Output the (X, Y) coordinate of the center of the cell containing the given text.  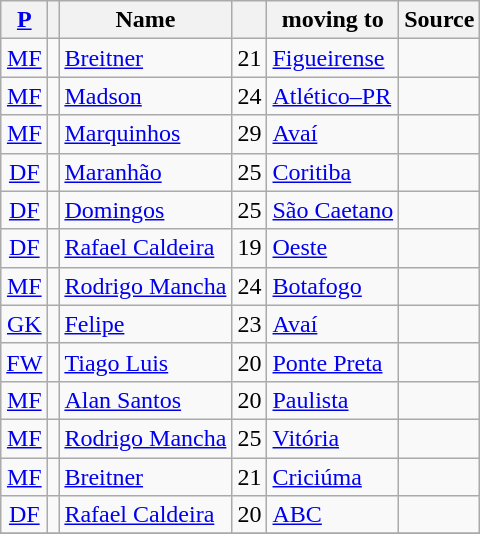
Maranhão (146, 172)
Source (440, 20)
Figueirense (333, 58)
P (24, 20)
Paulista (333, 400)
São Caetano (333, 210)
Alan Santos (146, 400)
23 (250, 324)
ABC (333, 515)
Oeste (333, 248)
Atlético–PR (333, 96)
GK (24, 324)
Marquinhos (146, 134)
Madson (146, 96)
29 (250, 134)
Ponte Preta (333, 362)
Name (146, 20)
Tiago Luis (146, 362)
Coritiba (333, 172)
19 (250, 248)
FW (24, 362)
Vitória (333, 438)
moving to (333, 20)
Felipe (146, 324)
Domingos (146, 210)
Criciúma (333, 477)
Botafogo (333, 286)
